Detect which cell encompasses the target text, then output its [x, y] center coordinate. 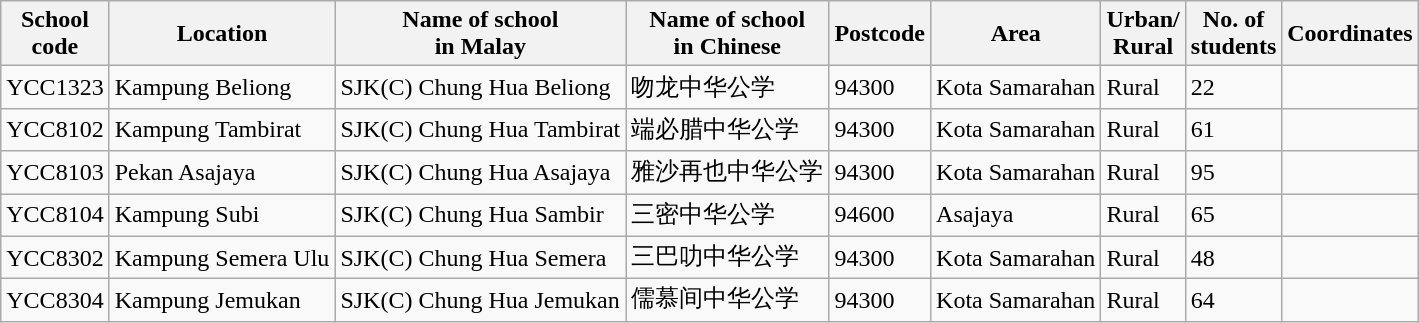
SJK(C) Chung Hua Beliong [480, 88]
64 [1233, 300]
端必腊中华公学 [728, 130]
Postcode [880, 34]
吻龙中华公学 [728, 88]
SJK(C) Chung Hua Sambir [480, 216]
Urban/Rural [1143, 34]
Schoolcode [55, 34]
48 [1233, 258]
Location [222, 34]
94600 [880, 216]
Kampung Jemukan [222, 300]
SJK(C) Chung Hua Asajaya [480, 172]
YCC1323 [55, 88]
YCC8302 [55, 258]
YCC8102 [55, 130]
Kampung Subi [222, 216]
三密中华公学 [728, 216]
儒慕间中华公学 [728, 300]
No. ofstudents [1233, 34]
95 [1233, 172]
Name of schoolin Malay [480, 34]
YCC8104 [55, 216]
SJK(C) Chung Hua Jemukan [480, 300]
YCC8103 [55, 172]
三巴叻中华公学 [728, 258]
Kampung Tambirat [222, 130]
61 [1233, 130]
Asajaya [1016, 216]
Coordinates [1350, 34]
SJK(C) Chung Hua Semera [480, 258]
Name of schoolin Chinese [728, 34]
雅沙再也中华公学 [728, 172]
Kampung Semera Ulu [222, 258]
Area [1016, 34]
YCC8304 [55, 300]
Pekan Asajaya [222, 172]
Kampung Beliong [222, 88]
SJK(C) Chung Hua Tambirat [480, 130]
22 [1233, 88]
65 [1233, 216]
